Determine the [X, Y] coordinate at the center of the cell enclosing the given text.  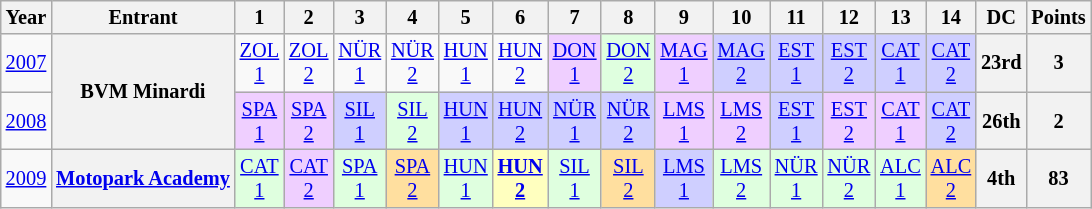
Motopark Academy [143, 178]
14 [951, 17]
83 [1059, 178]
Year [26, 17]
Entrant [143, 17]
4th [1001, 178]
2008 [26, 121]
2009 [26, 178]
ZOL2 [308, 63]
4 [412, 17]
1 [260, 17]
MAG2 [742, 63]
10 [742, 17]
8 [628, 17]
5 [466, 17]
26th [1001, 121]
ZOL1 [260, 63]
DON2 [628, 63]
11 [796, 17]
9 [684, 17]
ALC1 [900, 178]
DON1 [575, 63]
MAG1 [684, 63]
12 [848, 17]
23rd [1001, 63]
DC [1001, 17]
7 [575, 17]
BVM Minardi [143, 92]
ALC2 [951, 178]
13 [900, 17]
6 [520, 17]
Points [1059, 17]
2007 [26, 63]
